Output the (X, Y) coordinate of the center of the cell containing the given text.  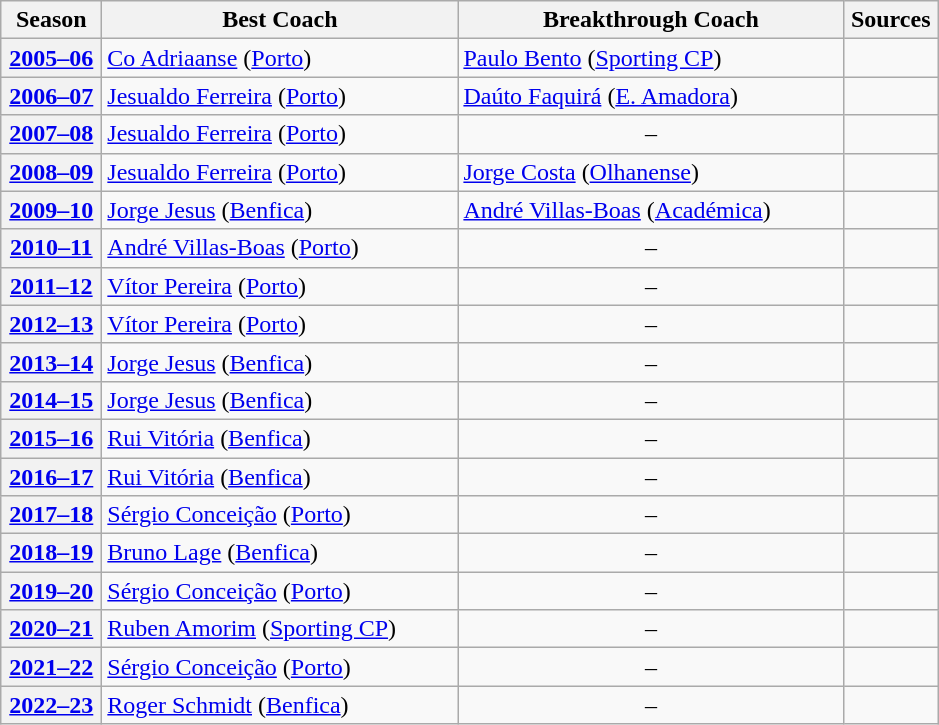
Paulo Bento (Sporting CP) (651, 58)
André Villas-Boas (Porto) (280, 248)
Daúto Faquirá (E. Amadora) (651, 96)
2011–12 (52, 286)
Bruno Lage (Benfica) (280, 553)
2006–07 (52, 96)
Breakthrough Coach (651, 20)
2012–13 (52, 324)
2007–08 (52, 134)
Co Adriaanse (Porto) (280, 58)
Best Coach (280, 20)
2016–17 (52, 477)
2015–16 (52, 438)
André Villas-Boas (Académica) (651, 210)
2017–18 (52, 515)
2021–22 (52, 667)
2022–23 (52, 705)
2009–10 (52, 210)
2010–11 (52, 248)
2014–15 (52, 400)
2013–14 (52, 362)
Jorge Costa (Olhanense) (651, 172)
2020–21 (52, 629)
2008–09 (52, 172)
Ruben Amorim (Sporting CP) (280, 629)
Season (52, 20)
2018–19 (52, 553)
2019–20 (52, 591)
Roger Schmidt (Benfica) (280, 705)
2005–06 (52, 58)
Sources (891, 20)
